Search for the cell housing the specified text and yield its (x, y) center coordinate. 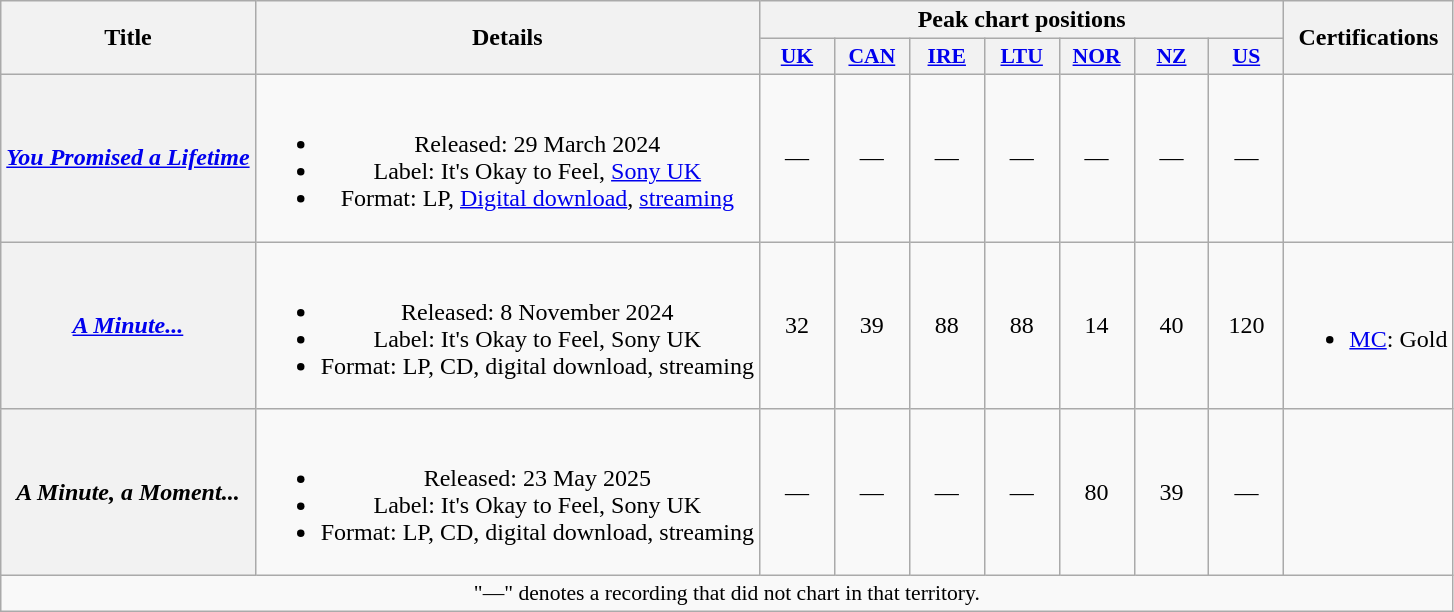
A Minute... (128, 326)
32 (796, 326)
Released: 8 November 2024Label: It's Okay to Feel, Sony UKFormat: LP, CD, digital download, streaming (507, 326)
Peak chart positions (1021, 20)
120 (1246, 326)
US (1246, 57)
Details (507, 38)
40 (1172, 326)
UK (796, 57)
NZ (1172, 57)
A Minute, a Moment... (128, 492)
Title (128, 38)
"—" denotes a recording that did not chart in that territory. (727, 594)
14 (1096, 326)
Released: 29 March 2024Label: It's Okay to Feel, Sony UKFormat: LP, Digital download, streaming (507, 158)
Certifications (1368, 38)
IRE (946, 57)
MC: Gold (1368, 326)
NOR (1096, 57)
CAN (872, 57)
80 (1096, 492)
You Promised a Lifetime (128, 158)
Released: 23 May 2025Label: It's Okay to Feel, Sony UKFormat: LP, CD, digital download, streaming (507, 492)
LTU (1022, 57)
